Determine the [X, Y] coordinate at the center of the cell enclosing the given text.  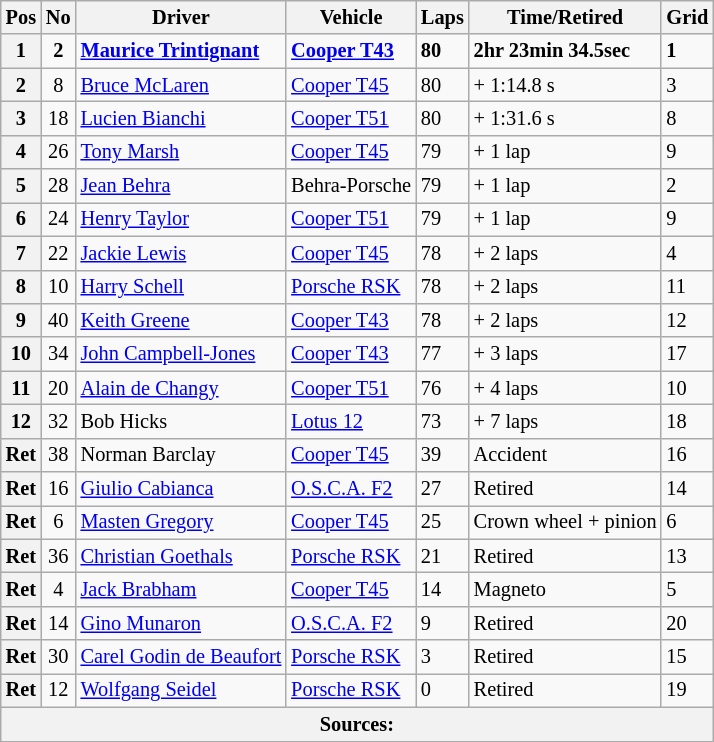
7 [21, 253]
Maurice Trintignant [182, 51]
Henry Taylor [182, 219]
+ 3 laps [566, 354]
21 [442, 556]
Sources: [357, 724]
Gino Munaron [182, 623]
32 [58, 421]
24 [58, 219]
+ 4 laps [566, 388]
2hr 23min 34.5sec [566, 51]
Bob Hicks [182, 421]
Laps [442, 17]
26 [58, 152]
Christian Goethals [182, 556]
73 [442, 421]
76 [442, 388]
No [58, 17]
39 [442, 455]
17 [687, 354]
Carel Godin de Beaufort [182, 657]
Crown wheel + pinion [566, 522]
Lucien Bianchi [182, 118]
Accident [566, 455]
34 [58, 354]
30 [58, 657]
Keith Greene [182, 320]
19 [687, 690]
0 [442, 690]
Masten Gregory [182, 522]
Pos [21, 17]
22 [58, 253]
25 [442, 522]
Magneto [566, 589]
Jackie Lewis [182, 253]
Tony Marsh [182, 152]
John Campbell-Jones [182, 354]
13 [687, 556]
28 [58, 186]
Jean Behra [182, 186]
+ 7 laps [566, 421]
Grid [687, 17]
Lotus 12 [351, 421]
36 [58, 556]
Bruce McLaren [182, 85]
Wolfgang Seidel [182, 690]
38 [58, 455]
Time/Retired [566, 17]
40 [58, 320]
15 [687, 657]
+ 1:14.8 s [566, 85]
27 [442, 489]
Harry Schell [182, 287]
Driver [182, 17]
Jack Brabham [182, 589]
Alain de Changy [182, 388]
+ 1:31.6 s [566, 118]
77 [442, 354]
Vehicle [351, 17]
Behra-Porsche [351, 186]
Norman Barclay [182, 455]
Giulio Cabianca [182, 489]
